Return (X, Y) of the center of cell containing provided text 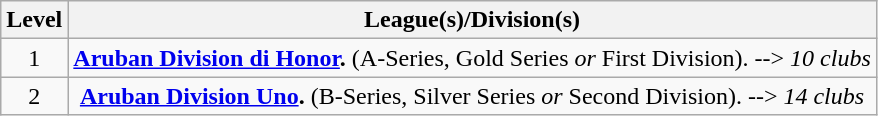
Aruban Division Uno. (B-Series, Silver Series or Second Division). --> 14 clubs (472, 96)
League(s)/Division(s) (472, 20)
Aruban Division di Honor. (A-Series, Gold Series or First Division). --> 10 clubs (472, 58)
1 (34, 58)
2 (34, 96)
Level (34, 20)
